Find where the given text appears and provide that cell's center as [X, Y] coordinate. 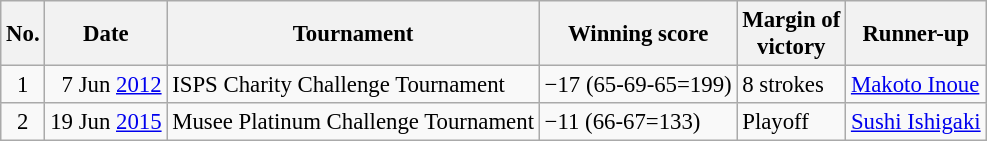
7 Jun 2012 [106, 85]
Makoto Inoue [916, 85]
2 [23, 122]
Playoff [792, 122]
Margin ofvictory [792, 34]
Tournament [353, 34]
Musee Platinum Challenge Tournament [353, 122]
Winning score [638, 34]
Sushi Ishigaki [916, 122]
1 [23, 85]
ISPS Charity Challenge Tournament [353, 85]
8 strokes [792, 85]
19 Jun 2015 [106, 122]
−17 (65-69-65=199) [638, 85]
Runner-up [916, 34]
−11 (66-67=133) [638, 122]
Date [106, 34]
No. [23, 34]
